Determine the [x, y] coordinate at the center of the cell enclosing the given text.  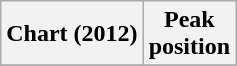
Chart (2012) [72, 34]
Peakposition [189, 34]
